Identify which cell holds the provided text, then report its (x, y) central coordinate. 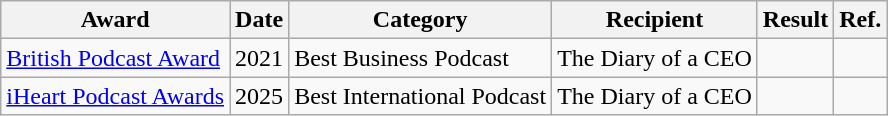
Date (260, 20)
2025 (260, 96)
Ref. (860, 20)
2021 (260, 58)
Category (420, 20)
Result (795, 20)
Recipient (655, 20)
iHeart Podcast Awards (116, 96)
Best International Podcast (420, 96)
British Podcast Award (116, 58)
Award (116, 20)
Best Business Podcast (420, 58)
